Return the (X, Y) coordinate for the center point of the cell that contains the specified text.  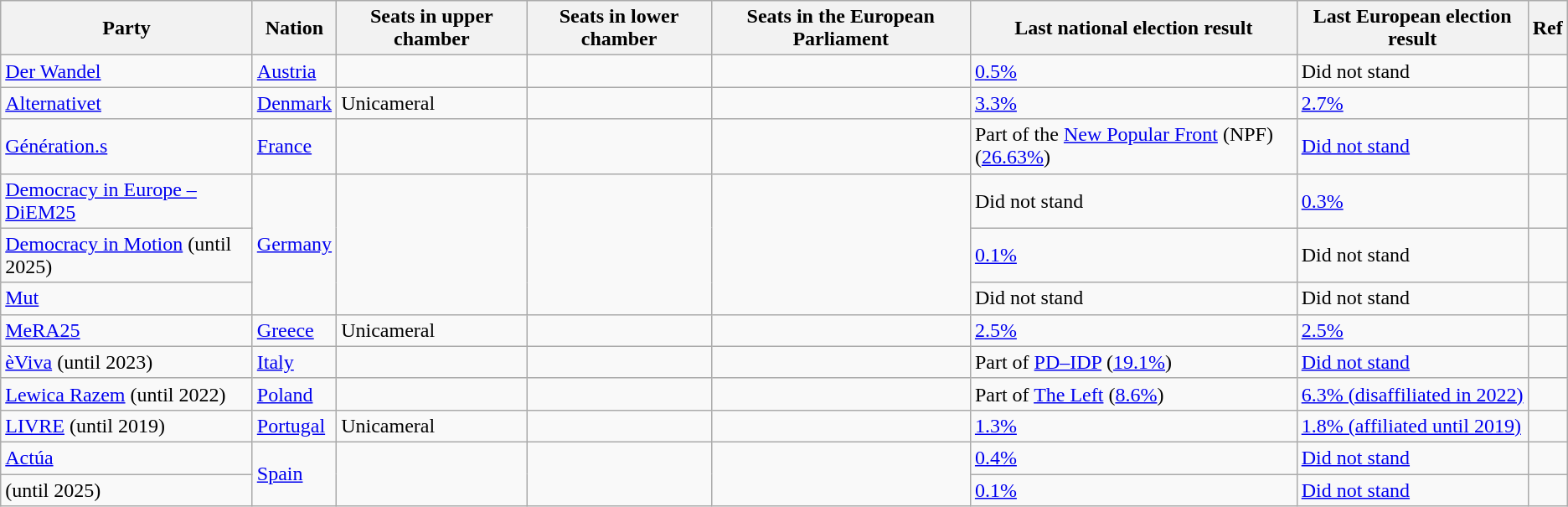
Poland (294, 394)
Actúa (127, 458)
Seats in upper chamber (432, 28)
0.5% (1133, 71)
Mut (127, 298)
Last European election result (1412, 28)
Democracy in Europe – DiEM25 (127, 201)
Part of PD–IDP (19.1%) (1133, 362)
Greece (294, 330)
1.3% (1133, 426)
0.4% (1133, 458)
2.7% (1412, 103)
LIVRE (until 2019) (127, 426)
Lewica Razem (until 2022) (127, 394)
Part of The Left (8.6%) (1133, 394)
1.8% (affiliated until 2019) (1412, 426)
Germany (294, 244)
0.3% (1412, 201)
Italy (294, 362)
Génération.s (127, 146)
Portugal (294, 426)
Denmark (294, 103)
Austria (294, 71)
France (294, 146)
Seats in the European Parliament (841, 28)
6.3% (disaffiliated in 2022) (1412, 394)
Der Wandel (127, 71)
Spain (294, 473)
(until 2025) (127, 490)
Ref (1548, 28)
MeRA25 (127, 330)
Part of the New Popular Front (NPF) (26.63%) (1133, 146)
èViva (until 2023) (127, 362)
Democracy in Motion (until 2025) (127, 255)
3.3% (1133, 103)
Alternativet (127, 103)
Last national election result (1133, 28)
Party (127, 28)
Seats in lower chamber (619, 28)
Nation (294, 28)
